Search for the cell housing the specified text and yield its (X, Y) center coordinate. 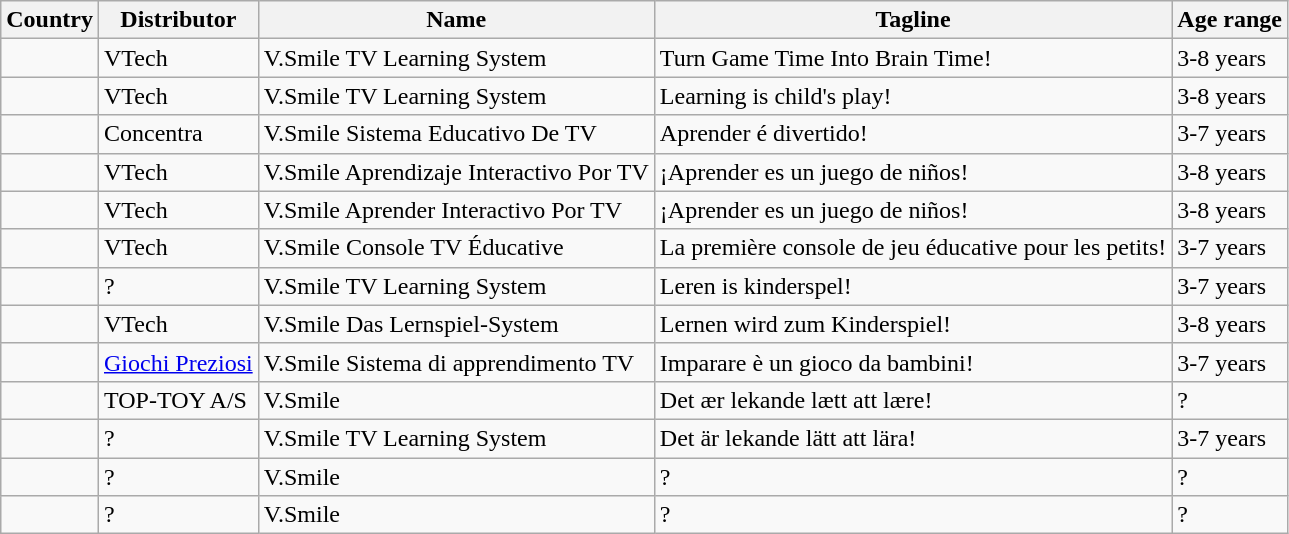
Aprender é divertido! (913, 134)
V.Smile Sistema Educativo De TV (456, 134)
V.Smile Das Lernspiel-System (456, 324)
Det ær lekande lætt att lære! (913, 400)
V.Smile Aprender Interactivo Por TV (456, 210)
Leren is kinderspel! (913, 286)
La première console de jeu éducative pour les petits! (913, 248)
Lernen wird zum Kinderspiel! (913, 324)
V.Smile Console TV Éducative (456, 248)
Turn Game Time Into Brain Time! (913, 58)
Giochi Preziosi (178, 362)
Name (456, 20)
V.Smile Aprendizaje Interactivo Por TV (456, 172)
Concentra (178, 134)
Imparare è un gioco da bambini! (913, 362)
V.Smile Sistema di apprendimento TV (456, 362)
Tagline (913, 20)
Learning is child's play! (913, 96)
Distributor (178, 20)
Det är lekande lätt att lära! (913, 438)
TOP-TOY A/S (178, 400)
Age range (1230, 20)
Country (50, 20)
